Find where the given text appears and provide that cell's center as [X, Y] coordinate. 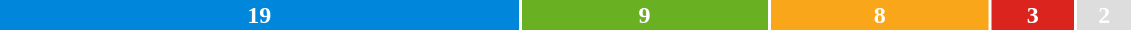
3 [1033, 15]
9 [644, 15]
8 [880, 15]
19 [259, 15]
